Provide the (X, Y) coordinate of the cell's center where the given text is located.  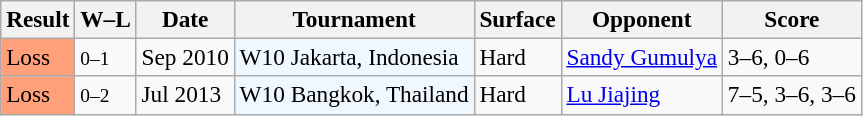
Surface (518, 19)
3–6, 0–6 (792, 57)
Sandy Gumulya (642, 57)
7–5, 3–6, 3–6 (792, 95)
0–2 (106, 95)
Tournament (354, 19)
Score (792, 19)
W10 Jakarta, Indonesia (354, 57)
Result (38, 19)
Opponent (642, 19)
Sep 2010 (185, 57)
0–1 (106, 57)
W10 Bangkok, Thailand (354, 95)
Date (185, 19)
Jul 2013 (185, 95)
Lu Jiajing (642, 95)
W–L (106, 19)
